Extract the (X, Y) coordinate from the center of the cell holding the provided text.  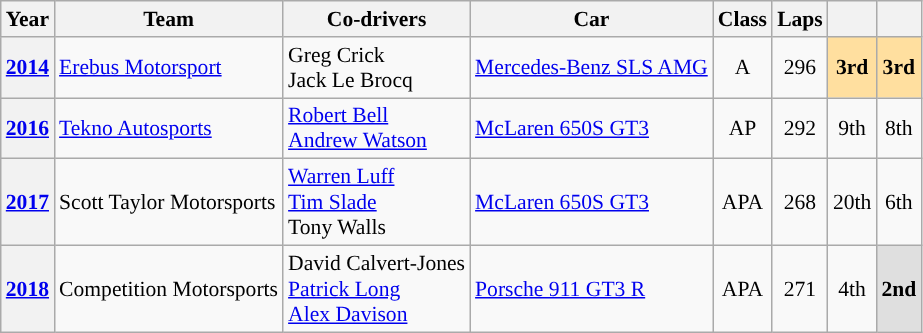
2nd (898, 290)
Year (28, 19)
Class (742, 19)
2016 (28, 128)
Robert Bell Andrew Watson (376, 128)
268 (800, 202)
Porsche 911 GT3 R (592, 290)
296 (800, 68)
Warren Luff Tim Slade Tony Walls (376, 202)
Team (168, 19)
9th (852, 128)
Greg Crick Jack Le Brocq (376, 68)
6th (898, 202)
2017 (28, 202)
2014 (28, 68)
8th (898, 128)
292 (800, 128)
Car (592, 19)
20th (852, 202)
A (742, 68)
2018 (28, 290)
David Calvert-Jones Patrick Long Alex Davison (376, 290)
4th (852, 290)
AP (742, 128)
271 (800, 290)
Tekno Autosports (168, 128)
Laps (800, 19)
Erebus Motorsport (168, 68)
Competition Motorsports (168, 290)
Scott Taylor Motorsports (168, 202)
Mercedes-Benz SLS AMG (592, 68)
Co-drivers (376, 19)
